Search for the cell housing the specified text and yield its [x, y] center coordinate. 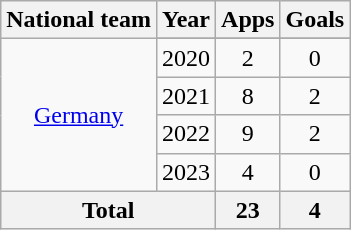
National team [79, 20]
Goals [315, 20]
Year [186, 20]
Germany [79, 115]
23 [248, 210]
2023 [186, 172]
Total [108, 210]
2020 [186, 58]
Apps [248, 20]
2022 [186, 134]
2021 [186, 96]
9 [248, 134]
8 [248, 96]
